Provide the (X, Y) coordinate of the cell's center where the given text is located.  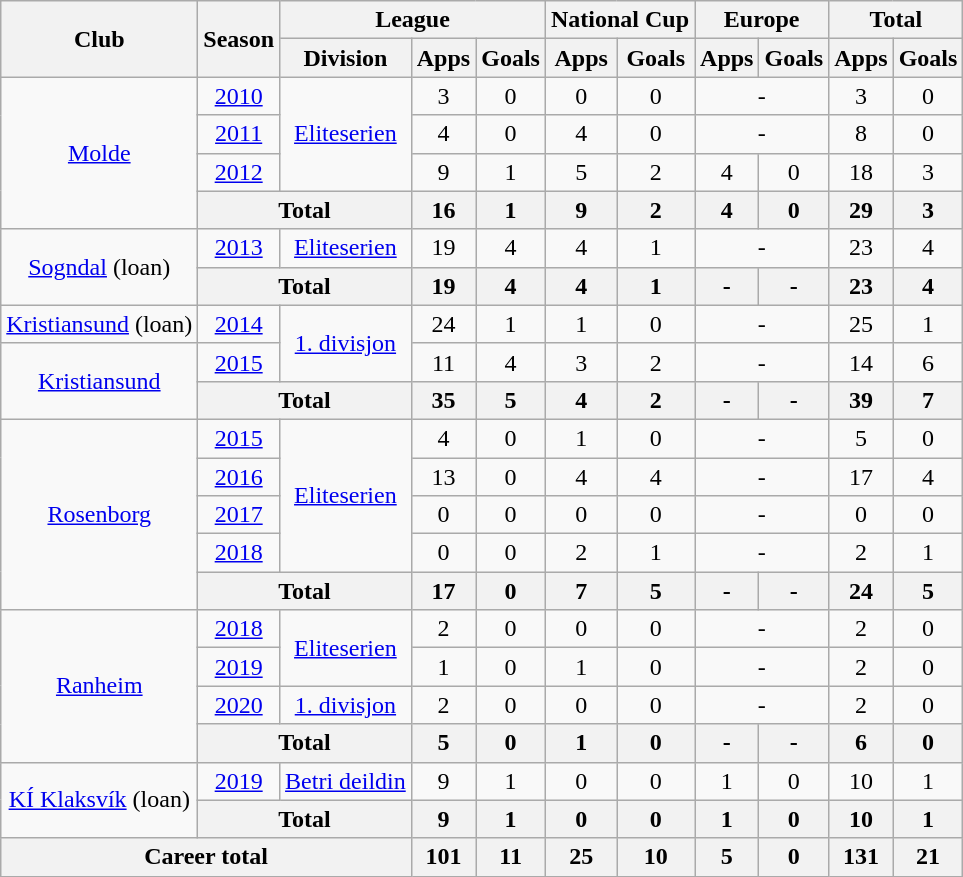
18 (861, 172)
Kristiansund (loan) (100, 324)
Rosenborg (100, 514)
2017 (239, 515)
8 (861, 134)
Club (100, 39)
16 (443, 210)
35 (443, 400)
Betri deildin (346, 781)
National Cup (620, 20)
39 (861, 400)
29 (861, 210)
Season (239, 39)
Ranheim (100, 686)
2010 (239, 96)
131 (861, 857)
101 (443, 857)
Molde (100, 153)
KÍ Klaksvík (loan) (100, 800)
Career total (206, 857)
Division (346, 58)
League (413, 20)
2011 (239, 134)
Kristiansund (100, 381)
2013 (239, 248)
2014 (239, 324)
2012 (239, 172)
2020 (239, 705)
13 (443, 477)
Sogndal (loan) (100, 267)
2016 (239, 477)
14 (861, 362)
21 (928, 857)
Europe (762, 20)
